Extract the [X, Y] coordinate from the center of the cell holding the provided text.  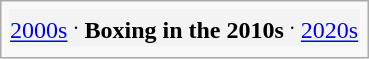
2000s . Boxing in the 2010s . 2020s [184, 27]
